Search for the cell housing the specified text and yield its [X, Y] center coordinate. 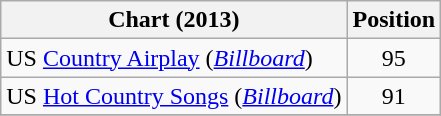
95 [394, 58]
US Hot Country Songs (Billboard) [174, 96]
US Country Airplay (Billboard) [174, 58]
91 [394, 96]
Position [394, 20]
Chart (2013) [174, 20]
